Extract the [X, Y] coordinate from the center of the cell holding the provided text.  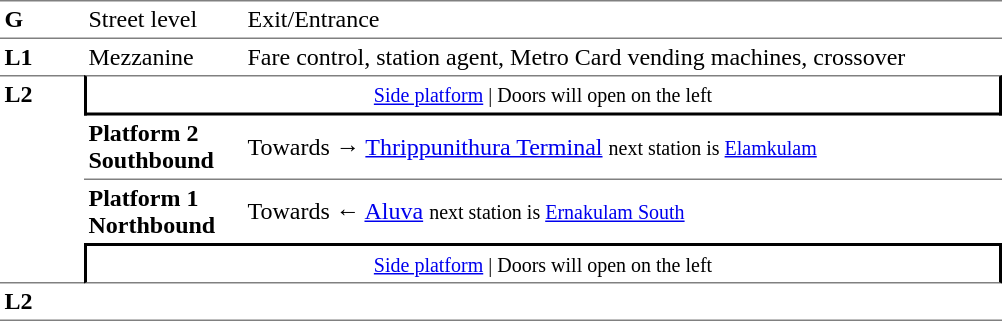
Street level [164, 20]
L2 [42, 179]
Platform 2Southbound [164, 148]
L1 [42, 57]
Platform 1Northbound [164, 212]
Towards → Thrippunithura Terminal next station is Elamkulam [622, 148]
Mezzanine [164, 57]
Fare control, station agent, Metro Card vending machines, crossover [622, 57]
G [42, 20]
Exit/Entrance [622, 20]
Towards ← Aluva next station is Ernakulam South [622, 212]
